Return the (X, Y) coordinate for the center point of the cell that contains the specified text.  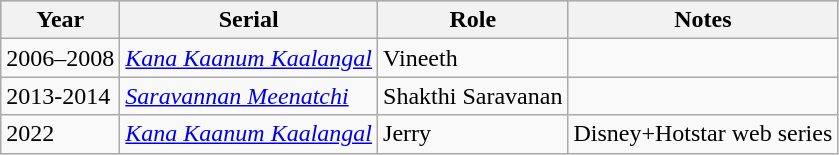
2006–2008 (60, 58)
Shakthi Saravanan (473, 96)
Jerry (473, 134)
Saravannan Meenatchi (249, 96)
2013-2014 (60, 96)
Notes (703, 20)
Year (60, 20)
Vineeth (473, 58)
Disney+Hotstar web series (703, 134)
Role (473, 20)
2022 (60, 134)
Serial (249, 20)
